From the cell containing the given text, extract its center point as (X, Y) coordinate. 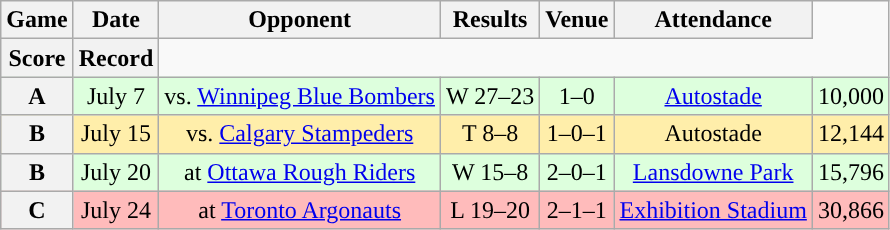
Venue (577, 20)
2–0–1 (577, 172)
Exhibition Stadium (713, 210)
A (37, 96)
L 19–20 (490, 210)
1–0–1 (577, 134)
W 27–23 (490, 96)
W 15–8 (490, 172)
T 8–8 (490, 134)
Date (116, 20)
vs. Calgary Stampeders (300, 134)
Score (37, 58)
Game (37, 20)
at Ottawa Rough Riders (300, 172)
at Toronto Argonauts (300, 210)
Results (490, 20)
C (37, 210)
Attendance (713, 20)
July 15 (116, 134)
July 20 (116, 172)
Opponent (300, 20)
July 7 (116, 96)
1–0 (577, 96)
2–1–1 (577, 210)
July 24 (116, 210)
10,000 (850, 96)
vs. Winnipeg Blue Bombers (300, 96)
12,144 (850, 134)
Lansdowne Park (713, 172)
Record (116, 58)
15,796 (850, 172)
30,866 (850, 210)
